Locate the cell with the specified text and output its (X, Y) center coordinate. 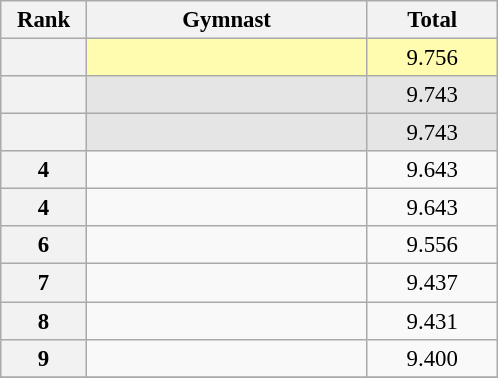
9.556 (432, 245)
Gymnast (226, 20)
Rank (44, 20)
9.756 (432, 58)
9.400 (432, 358)
6 (44, 245)
9.437 (432, 283)
Total (432, 20)
9.431 (432, 321)
9 (44, 358)
7 (44, 283)
8 (44, 321)
